Return the [x, y] coordinate for the center point of the cell that contains the specified text.  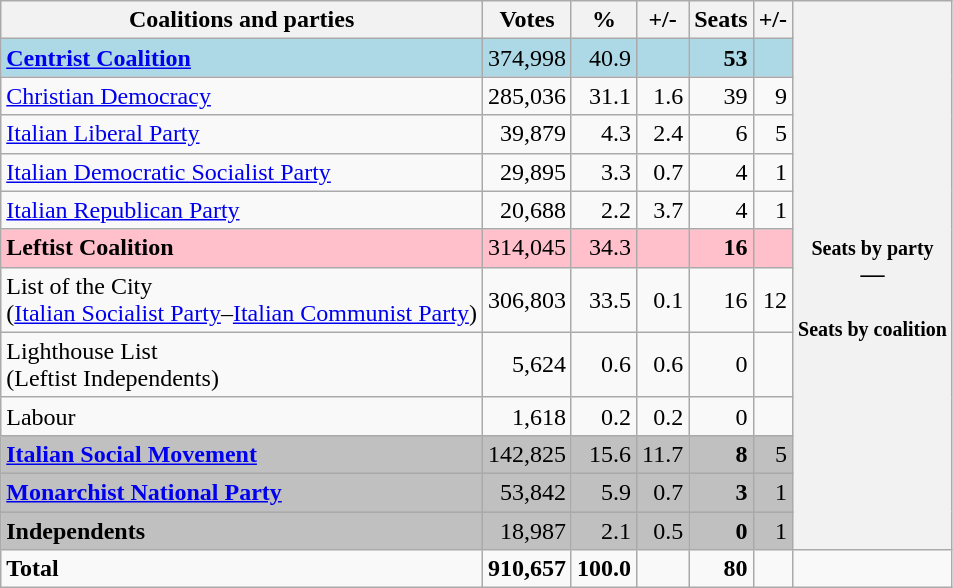
53,842 [526, 492]
Independents [242, 531]
39 [721, 96]
Lighthouse List(Leftist Independents) [242, 364]
Italian Democratic Socialist Party [242, 172]
31.1 [604, 96]
33.5 [604, 300]
1.6 [663, 96]
314,045 [526, 248]
% [604, 20]
Monarchist National Party [242, 492]
34.3 [604, 248]
6 [721, 134]
List of the City(Italian Socialist Party–Italian Communist Party) [242, 300]
Seats [721, 20]
12 [772, 300]
53 [721, 58]
20,688 [526, 210]
Italian Republican Party [242, 210]
1,618 [526, 416]
142,825 [526, 454]
Italian Liberal Party [242, 134]
11.7 [663, 454]
306,803 [526, 300]
80 [721, 569]
100.0 [604, 569]
9 [772, 96]
2.2 [604, 210]
39,879 [526, 134]
Seats by party—Seats by coalition [873, 276]
Labour [242, 416]
5,624 [526, 364]
4.3 [604, 134]
40.9 [604, 58]
Leftist Coalition [242, 248]
Coalitions and parties [242, 20]
15.6 [604, 454]
2.1 [604, 531]
374,998 [526, 58]
3.3 [604, 172]
3.7 [663, 210]
Centrist Coalition [242, 58]
285,036 [526, 96]
2.4 [663, 134]
3 [721, 492]
0.1 [663, 300]
Votes [526, 20]
910,657 [526, 569]
29,895 [526, 172]
Italian Social Movement [242, 454]
0.5 [663, 531]
18,987 [526, 531]
5.9 [604, 492]
Christian Democracy [242, 96]
Total [242, 569]
8 [721, 454]
